Search for the cell housing the specified text and yield its [X, Y] center coordinate. 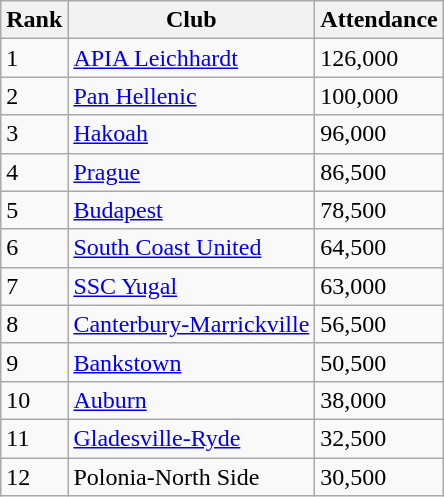
3 [34, 134]
12 [34, 477]
9 [34, 362]
10 [34, 400]
30,500 [379, 477]
Hakoah [192, 134]
Budapest [192, 210]
Club [192, 20]
APIA Leichhardt [192, 58]
96,000 [379, 134]
Auburn [192, 400]
78,500 [379, 210]
Polonia-North Side [192, 477]
6 [34, 248]
Rank [34, 20]
56,500 [379, 324]
South Coast United [192, 248]
7 [34, 286]
SSC Yugal [192, 286]
Gladesville-Ryde [192, 438]
Attendance [379, 20]
11 [34, 438]
Pan Hellenic [192, 96]
63,000 [379, 286]
50,500 [379, 362]
2 [34, 96]
86,500 [379, 172]
4 [34, 172]
126,000 [379, 58]
64,500 [379, 248]
Bankstown [192, 362]
1 [34, 58]
32,500 [379, 438]
Prague [192, 172]
8 [34, 324]
38,000 [379, 400]
5 [34, 210]
Canterbury-Marrickville [192, 324]
100,000 [379, 96]
